Output the [X, Y] coordinate of the center of the cell containing the given text.  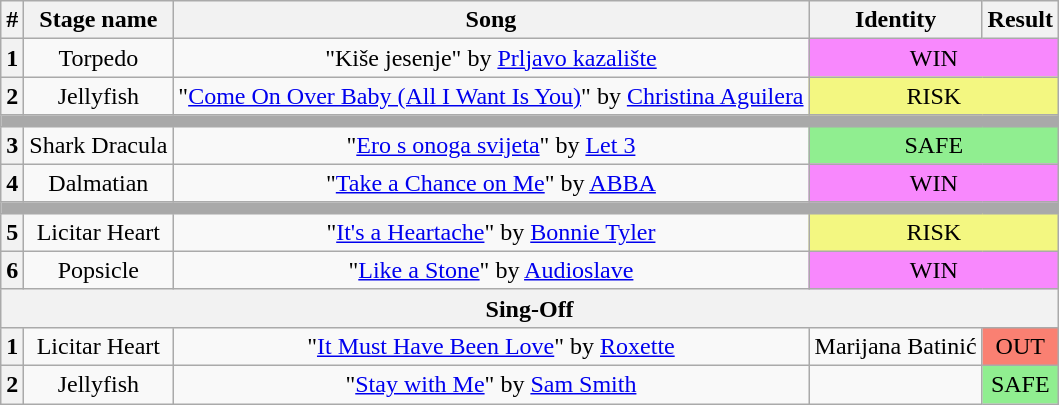
Shark Dracula [98, 145]
Marijana Batinić [896, 346]
Popsicle [98, 270]
3 [12, 145]
"Ero s onoga svijeta" by Let 3 [491, 145]
"It Must Have Been Love" by Roxette [491, 346]
"Come On Over Baby (All I Want Is You)" by Christina Aguilera [491, 96]
"Kiše jesenje" by Prljavo kazalište [491, 58]
OUT [1020, 346]
Torpedo [98, 58]
Song [491, 20]
# [12, 20]
5 [12, 232]
Dalmatian [98, 183]
"Take a Chance on Me" by ABBA [491, 183]
"Stay with Me" by Sam Smith [491, 384]
Result [1020, 20]
Stage name [98, 20]
4 [12, 183]
Sing-Off [530, 308]
6 [12, 270]
Identity [896, 20]
"It's a Heartache" by Bonnie Tyler [491, 232]
"Like a Stone" by Audioslave [491, 270]
